Pinpoint the cell where the given text exists, returning its (X, Y) midpoint coordinate. 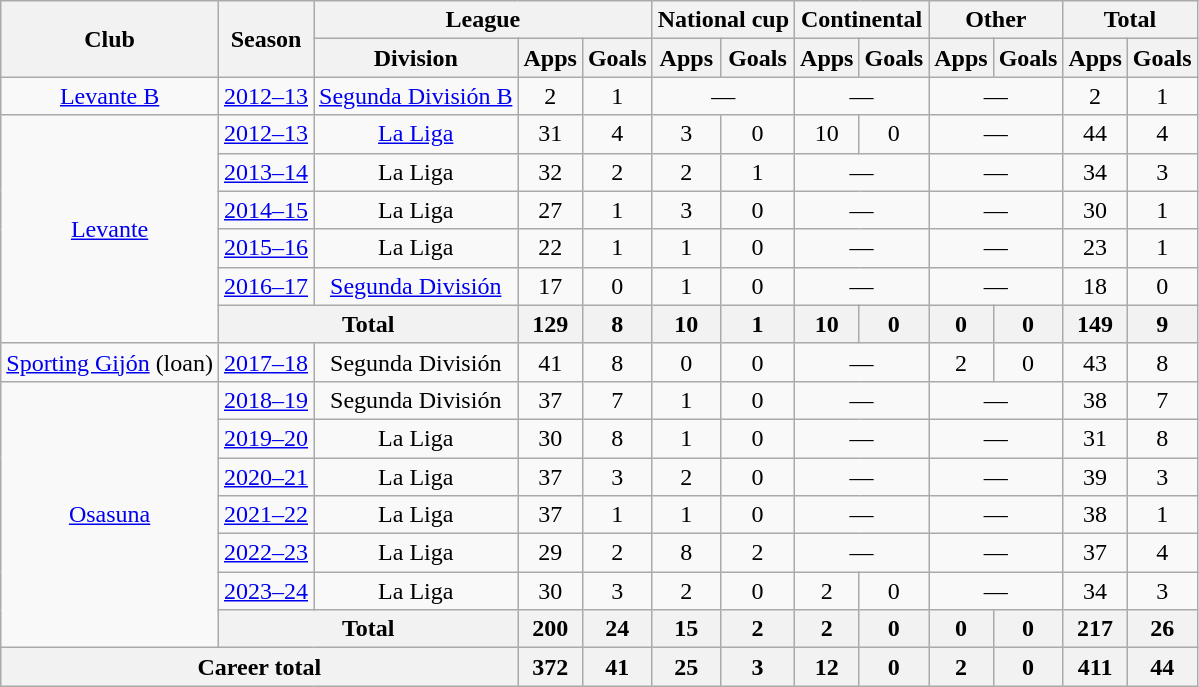
2017–18 (266, 362)
149 (1095, 324)
Club (110, 39)
Season (266, 39)
2014–15 (266, 210)
24 (617, 629)
Career total (260, 667)
9 (1162, 324)
2022–23 (266, 553)
15 (686, 629)
32 (550, 172)
2019–20 (266, 438)
Division (416, 58)
Continental (862, 20)
12 (827, 667)
National cup (723, 20)
Levante B (110, 96)
411 (1095, 667)
39 (1095, 477)
372 (550, 667)
22 (550, 248)
Sporting Gijón (loan) (110, 362)
Other (996, 20)
2015–16 (266, 248)
Levante (110, 229)
23 (1095, 248)
Segunda División B (416, 96)
29 (550, 553)
18 (1095, 286)
27 (550, 210)
2020–21 (266, 477)
2021–22 (266, 515)
217 (1095, 629)
200 (550, 629)
26 (1162, 629)
17 (550, 286)
2016–17 (266, 286)
129 (550, 324)
2013–14 (266, 172)
League (484, 20)
2018–19 (266, 400)
43 (1095, 362)
Osasuna (110, 514)
25 (686, 667)
2023–24 (266, 591)
